Return [x, y] of the center of cell containing provided text 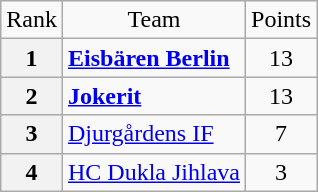
Points [282, 20]
1 [32, 58]
7 [282, 134]
Djurgårdens IF [154, 134]
Eisbären Berlin [154, 58]
HC Dukla Jihlava [154, 172]
Rank [32, 20]
Team [154, 20]
2 [32, 96]
4 [32, 172]
Jokerit [154, 96]
